Output the [x, y] coordinate of the center of the cell containing the given text.  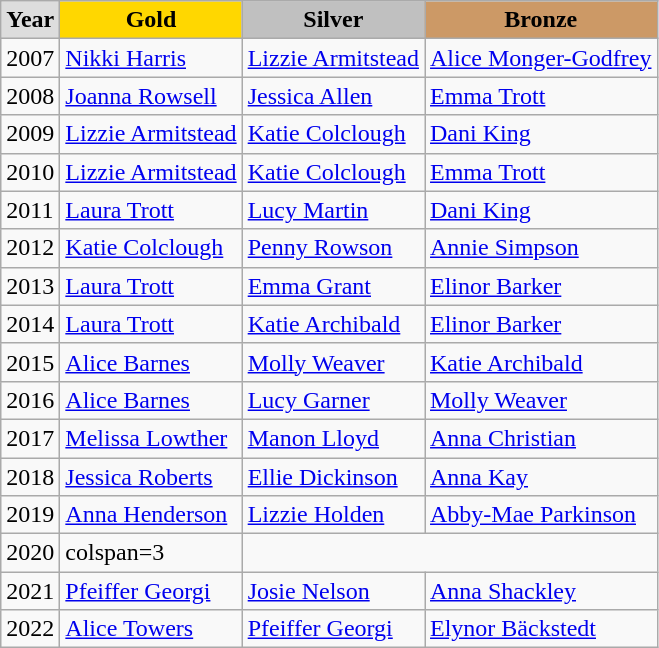
Josie Nelson [333, 591]
2016 [30, 400]
2018 [30, 477]
Penny Rowson [333, 248]
Anna Henderson [151, 515]
Jessica Roberts [151, 477]
Nikki Harris [151, 58]
Year [30, 20]
Joanna Rowsell [151, 96]
Lizzie Holden [333, 515]
2009 [30, 134]
Annie Simpson [540, 248]
Manon Lloyd [333, 438]
2020 [30, 553]
2010 [30, 172]
Ellie Dickinson [333, 477]
Lucy Garner [333, 400]
2008 [30, 96]
Emma Grant [333, 286]
2013 [30, 286]
Anna Kay [540, 477]
2015 [30, 362]
2017 [30, 438]
Alice Towers [151, 629]
Bronze [540, 20]
Alice Monger-Godfrey [540, 58]
Anna Shackley [540, 591]
2007 [30, 58]
Melissa Lowther [151, 438]
Elynor Bäckstedt [540, 629]
2014 [30, 324]
Jessica Allen [333, 96]
Abby-Mae Parkinson [540, 515]
Gold [151, 20]
2022 [30, 629]
2019 [30, 515]
Silver [333, 20]
Lucy Martin [333, 210]
2012 [30, 248]
2021 [30, 591]
colspan=3 [151, 553]
2011 [30, 210]
Anna Christian [540, 438]
